Pinpoint the cell where the given text exists, returning its [X, Y] midpoint coordinate. 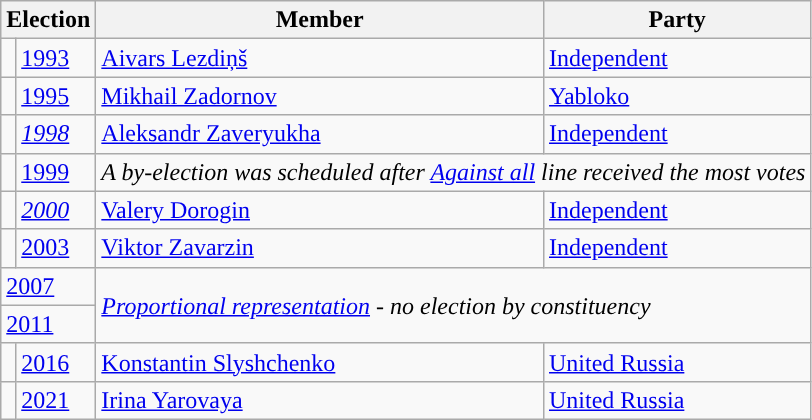
2021 [56, 400]
2003 [56, 248]
Party [676, 20]
2011 [48, 324]
2016 [56, 362]
Yabloko [676, 96]
2007 [48, 286]
Irina Yarovaya [320, 400]
Valery Dorogin [320, 210]
Aleksandr Zaveryukha [320, 134]
Aivars Lezdiņš [320, 58]
1999 [56, 172]
Konstantin Slyshchenko [320, 362]
Election [48, 20]
2000 [56, 210]
1995 [56, 96]
Member [320, 20]
A by-election was scheduled after Against all line received the most votes [454, 172]
Mikhail Zadornov [320, 96]
Proportional representation - no election by constituency [454, 305]
1998 [56, 134]
1993 [56, 58]
Viktor Zavarzin [320, 248]
